Detect which cell encompasses the target text, then output its [X, Y] center coordinate. 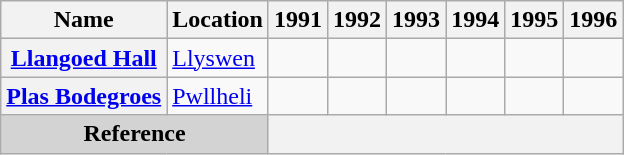
1992 [358, 20]
Location [218, 20]
1995 [534, 20]
1991 [298, 20]
Llyswen [218, 58]
Llangoed Hall [84, 58]
1994 [476, 20]
1996 [594, 20]
Reference [135, 134]
Pwllheli [218, 96]
Plas Bodegroes [84, 96]
Name [84, 20]
1993 [416, 20]
